Pinpoint the cell where the given text exists, returning its (x, y) midpoint coordinate. 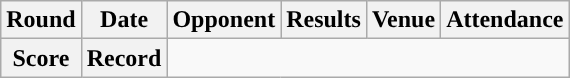
Opponent (224, 20)
Record (124, 58)
Venue (403, 20)
Score (41, 58)
Results (324, 20)
Date (124, 20)
Round (41, 20)
Attendance (505, 20)
